Output the [X, Y] coordinate of the center of the cell containing the given text.  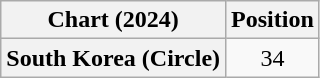
South Korea (Circle) [114, 58]
34 [273, 58]
Chart (2024) [114, 20]
Position [273, 20]
